Determine the (X, Y) coordinate at the center of the cell enclosing the given text.  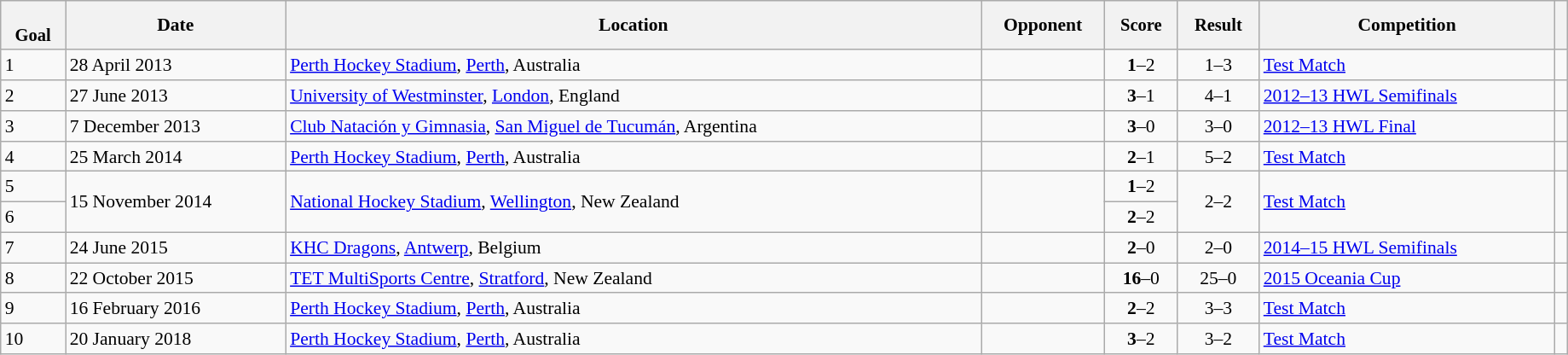
Result (1218, 26)
15 November 2014 (176, 201)
4 (33, 157)
TET MultiSports Centre, Stratford, New Zealand (633, 278)
3 (33, 126)
25 March 2014 (176, 157)
25–0 (1218, 278)
3–3 (1218, 309)
2014–15 HWL Semifinals (1407, 248)
5–2 (1218, 157)
28 April 2013 (176, 66)
University of Westminster, London, England (633, 96)
Club Natación y Gimnasia, San Miguel de Tucumán, Argentina (633, 126)
Opponent (1044, 26)
24 June 2015 (176, 248)
3–1 (1141, 96)
7 (33, 248)
1–3 (1218, 66)
2012–13 HWL Final (1407, 126)
27 June 2013 (176, 96)
2015 Oceania Cup (1407, 278)
Score (1141, 26)
5 (33, 187)
6 (33, 218)
KHC Dragons, Antwerp, Belgium (633, 248)
2–1 (1141, 157)
Date (176, 26)
10 (33, 339)
2012–13 HWL Semifinals (1407, 96)
Location (633, 26)
9 (33, 309)
National Hockey Stadium, Wellington, New Zealand (633, 201)
22 October 2015 (176, 278)
Goal (33, 26)
16–0 (1141, 278)
8 (33, 278)
16 February 2016 (176, 309)
Competition (1407, 26)
7 December 2013 (176, 126)
20 January 2018 (176, 339)
1 (33, 66)
4–1 (1218, 96)
2 (33, 96)
